Output the (X, Y) coordinate of the center of the cell containing the given text.  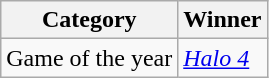
Category (90, 20)
Halo 4 (222, 58)
Game of the year (90, 58)
Winner (222, 20)
